Pinpoint the cell where the given text exists, returning its [x, y] midpoint coordinate. 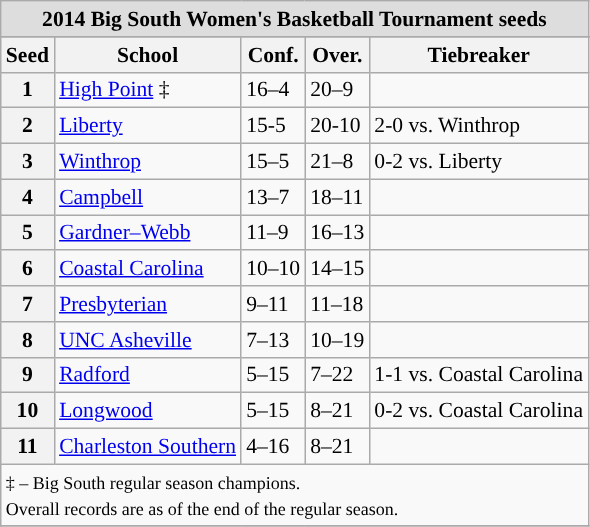
Gardner–Webb [148, 233]
10–10 [273, 269]
9 [28, 375]
UNC Asheville [148, 340]
Campbell [148, 197]
4–16 [273, 447]
10–19 [337, 340]
0-2 vs. Coastal Carolina [478, 411]
Presbyterian [148, 304]
2014 Big South Women's Basketball Tournament seeds [294, 19]
Over. [337, 55]
14–15 [337, 269]
7–22 [337, 375]
Conf. [273, 55]
11–18 [337, 304]
1 [28, 90]
5 [28, 233]
20-10 [337, 126]
Charleston Southern [148, 447]
15–5 [273, 162]
2-0 vs. Winthrop [478, 126]
18–11 [337, 197]
Liberty [148, 126]
4 [28, 197]
21–8 [337, 162]
9–11 [273, 304]
16–4 [273, 90]
2 [28, 126]
11–9 [273, 233]
Longwood [148, 411]
11 [28, 447]
School [148, 55]
1-1 vs. Coastal Carolina [478, 375]
15-5 [273, 126]
Tiebreaker [478, 55]
10 [28, 411]
3 [28, 162]
8 [28, 340]
Seed [28, 55]
6 [28, 269]
16–13 [337, 233]
0-2 vs. Liberty [478, 162]
13–7 [273, 197]
7 [28, 304]
20–9 [337, 90]
7–13 [273, 340]
Winthrop [148, 162]
Coastal Carolina [148, 269]
Radford [148, 375]
High Point ‡ [148, 90]
‡ – Big South regular season champions.Overall records are as of the end of the regular season. [294, 494]
